Pinpoint the cell where the given text exists, returning its (X, Y) midpoint coordinate. 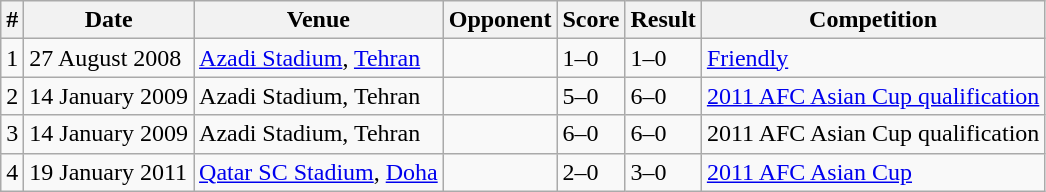
Result (663, 20)
2 (12, 96)
Friendly (873, 58)
Qatar SC Stadium, Doha (319, 172)
19 January 2011 (109, 172)
3–0 (663, 172)
1 (12, 58)
Venue (319, 20)
27 August 2008 (109, 58)
# (12, 20)
5–0 (591, 96)
Date (109, 20)
Score (591, 20)
Competition (873, 20)
2–0 (591, 172)
3 (12, 134)
4 (12, 172)
Opponent (500, 20)
2011 AFC Asian Cup (873, 172)
